Detect which cell encompasses the target text, then output its (x, y) center coordinate. 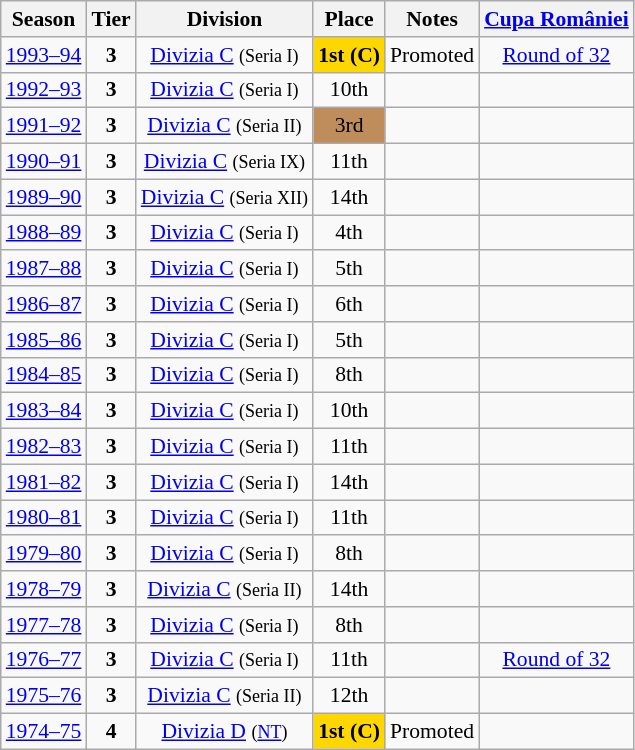
Division (224, 19)
Divizia D (NT) (224, 732)
3rd (349, 126)
1986–87 (44, 304)
1978–79 (44, 589)
1979–80 (44, 554)
1988–89 (44, 233)
Season (44, 19)
4 (110, 732)
1974–75 (44, 732)
1975–76 (44, 696)
4th (349, 233)
1981–82 (44, 482)
1977–78 (44, 625)
Cupa României (556, 19)
1993–94 (44, 55)
1991–92 (44, 126)
1984–85 (44, 375)
1983–84 (44, 411)
1987–88 (44, 269)
Notes (432, 19)
1990–91 (44, 162)
Tier (110, 19)
1976–77 (44, 660)
1980–81 (44, 518)
1985–86 (44, 340)
12th (349, 696)
1989–90 (44, 197)
6th (349, 304)
1992–93 (44, 90)
Divizia C (Seria IX) (224, 162)
Place (349, 19)
Divizia C (Seria XII) (224, 197)
1982–83 (44, 447)
